From the cell containing the given text, extract its center point as [x, y] coordinate. 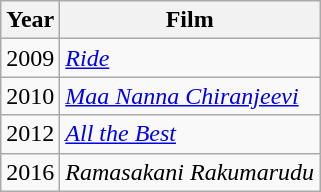
2016 [30, 172]
2012 [30, 134]
2010 [30, 96]
Ride [190, 58]
Ramasakani Rakumarudu [190, 172]
2009 [30, 58]
Year [30, 20]
All the Best [190, 134]
Maa Nanna Chiranjeevi [190, 96]
Film [190, 20]
